Return the (x, y) coordinate for the center point of the cell that contains the specified text.  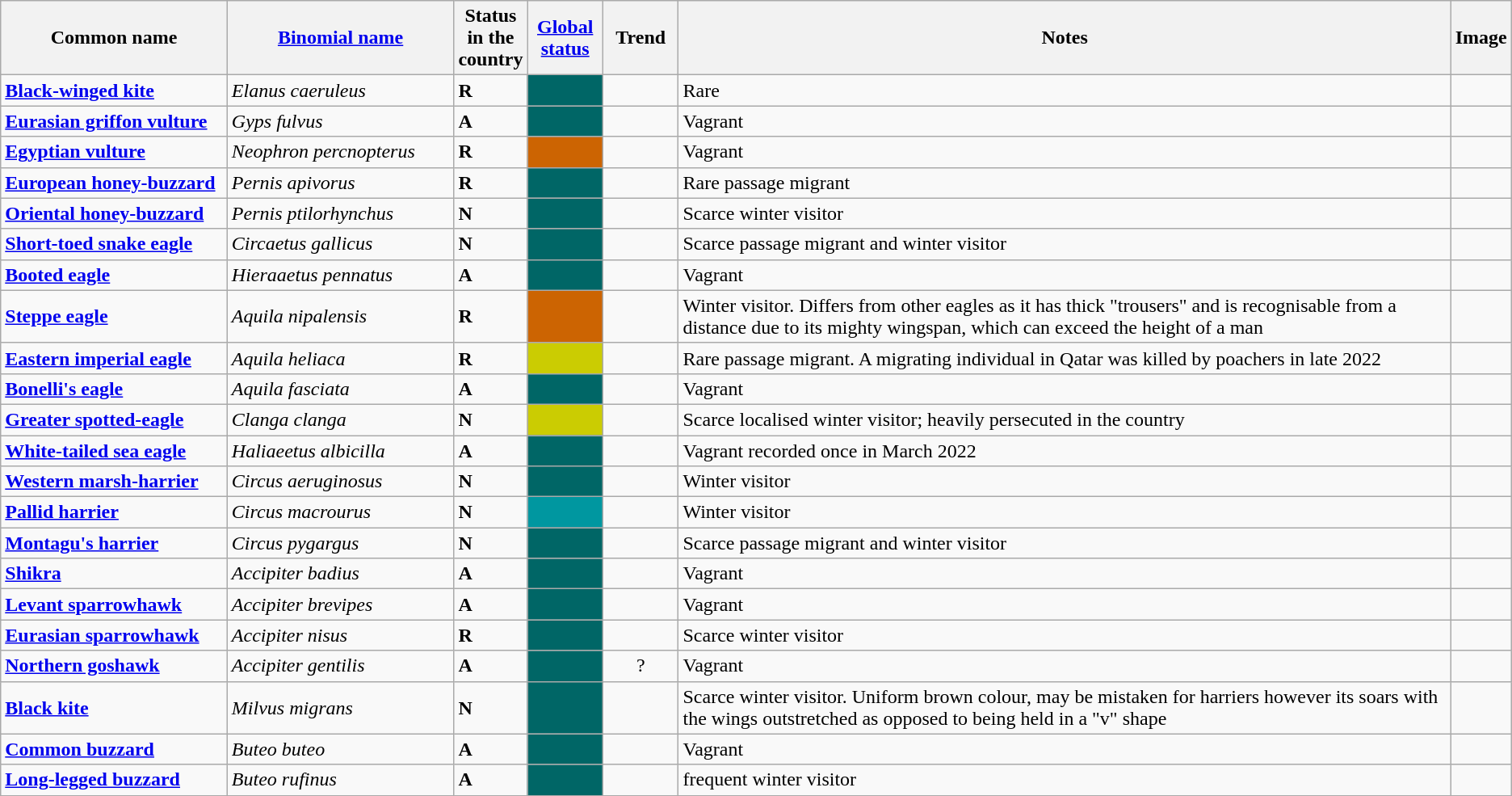
Common name (115, 38)
Northern goshawk (115, 666)
Short-toed snake eagle (115, 244)
Scarce localised winter visitor; heavily persecuted in the country (1065, 419)
Bonelli's eagle (115, 389)
Oriental honey-buzzard (115, 213)
Circus macrourus (341, 512)
Aquila nipalensis (341, 317)
Long-legged buzzard (115, 780)
Booted eagle (115, 275)
Circus aeruginosus (341, 482)
Vagrant recorded once in March 2022 (1065, 450)
Circaetus gallicus (341, 244)
Neophron percnopterus (341, 152)
Shikra (115, 574)
Common buzzard (115, 749)
Accipiter gentilis (341, 666)
? (640, 666)
Binomial name (341, 38)
Eurasian sparrowhawk (115, 635)
Trend (640, 38)
Image (1481, 38)
Pernis apivorus (341, 183)
Egyptian vulture (115, 152)
Eurasian griffon vulture (115, 121)
Montagu's harrier (115, 543)
Eastern imperial eagle (115, 358)
Black kite (115, 708)
Haliaeetus albicilla (341, 450)
Aquila heliaca (341, 358)
Pallid harrier (115, 512)
Notes (1065, 38)
European honey-buzzard (115, 183)
Aquila fasciata (341, 389)
Milvus migrans (341, 708)
Buteo buteo (341, 749)
Western marsh-harrier (115, 482)
Greater spotted-eagle (115, 419)
Accipiter brevipes (341, 604)
frequent winter visitor (1065, 780)
Rare (1065, 91)
Buteo rufinus (341, 780)
Accipiter badius (341, 574)
Gyps fulvus (341, 121)
Steppe eagle (115, 317)
Circus pygargus (341, 543)
Black-winged kite (115, 91)
Levant sparrowhawk (115, 604)
Pernis ptilorhynchus (341, 213)
White-tailed sea eagle (115, 450)
Rare passage migrant. A migrating individual in Qatar was killed by poachers in late 2022 (1065, 358)
Status in the country (491, 38)
Accipiter nisus (341, 635)
Clanga clanga (341, 419)
Rare passage migrant (1065, 183)
Elanus caeruleus (341, 91)
Global status (565, 38)
Hieraaetus pennatus (341, 275)
